Return the (x, y) coordinate for the center point of the cell that contains the specified text.  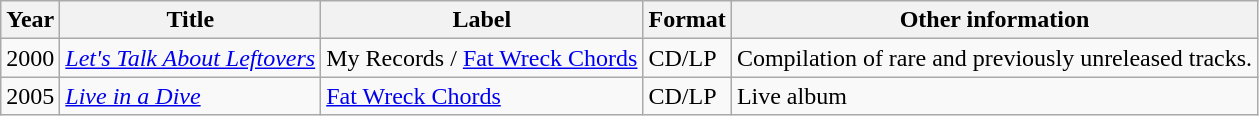
2005 (30, 96)
Other information (994, 20)
2000 (30, 58)
Label (482, 20)
Compilation of rare and previously unreleased tracks. (994, 58)
Live in a Dive (190, 96)
Live album (994, 96)
Title (190, 20)
My Records / Fat Wreck Chords (482, 58)
Fat Wreck Chords (482, 96)
Format (687, 20)
Year (30, 20)
Let's Talk About Leftovers (190, 58)
